Scan for the cell matching the given text and deliver its [x, y] coordinate at center. 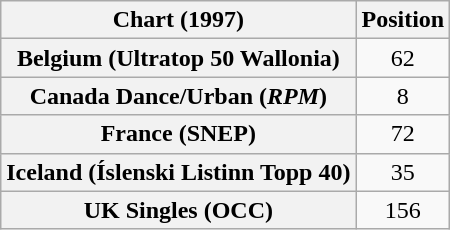
France (SNEP) [178, 134]
8 [403, 96]
156 [403, 210]
Chart (1997) [178, 20]
35 [403, 172]
62 [403, 58]
Canada Dance/Urban (RPM) [178, 96]
72 [403, 134]
UK Singles (OCC) [178, 210]
Iceland (Íslenski Listinn Topp 40) [178, 172]
Belgium (Ultratop 50 Wallonia) [178, 58]
Position [403, 20]
